Locate the cell with the specified text and output its (x, y) center coordinate. 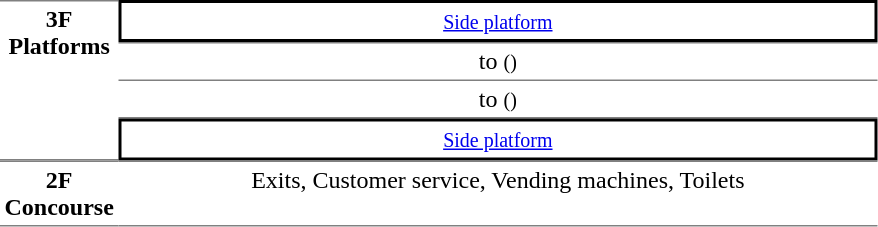
3FPlatforms (59, 80)
Exits, Customer service, Vending machines, Toilets (498, 193)
2FConcourse (59, 193)
